Locate the cell with the specified text and output its (x, y) center coordinate. 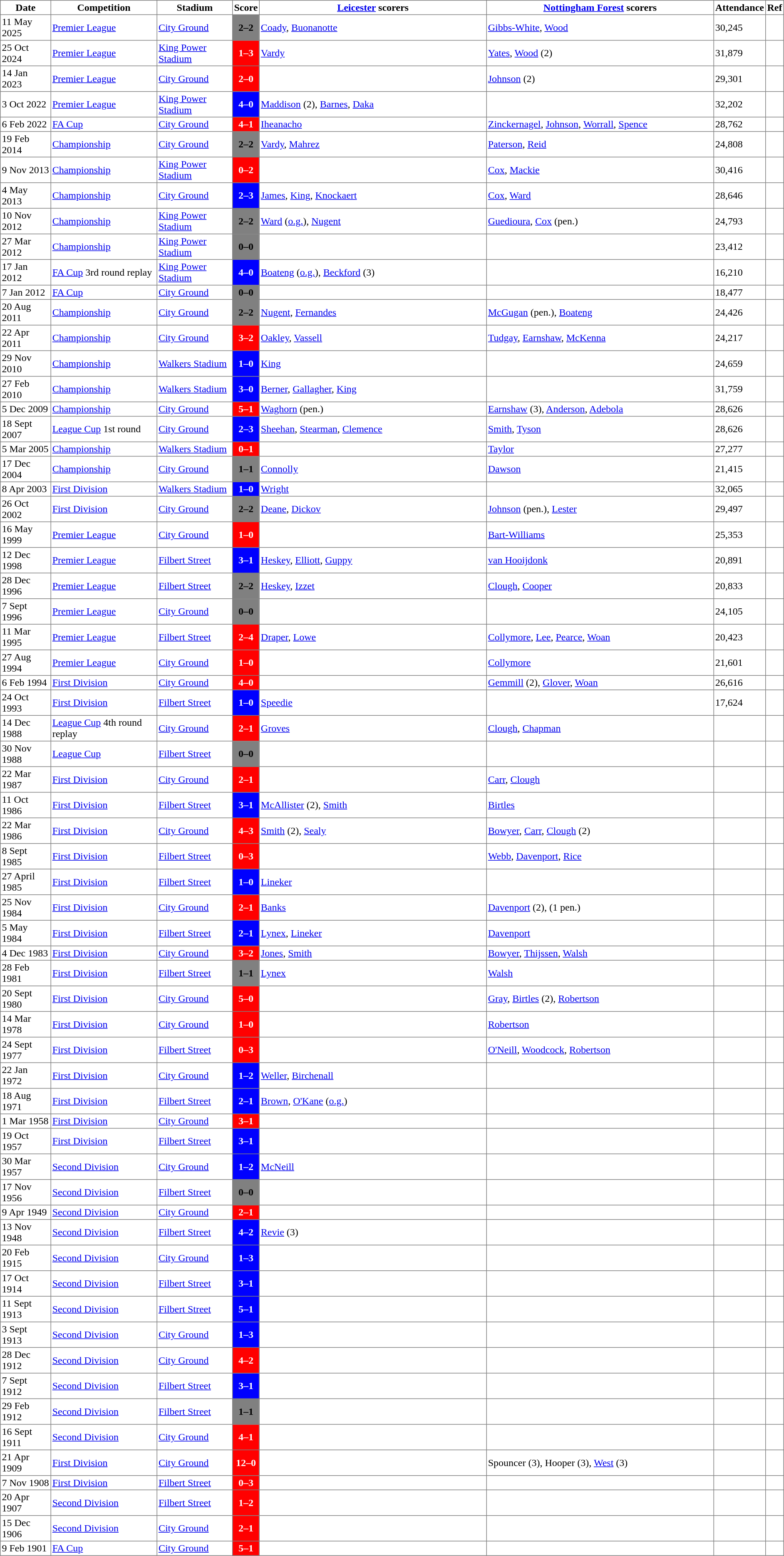
7 Sept 1912 (26, 1386)
Wright (373, 489)
31,759 (740, 389)
25 Oct 2024 (26, 53)
24,426 (740, 312)
Cox, Ward (600, 196)
9 Apr 1949 (26, 1212)
Walsh (600, 973)
Webb, Davenport, Rice (600, 856)
24 Oct 1993 (26, 703)
27 Aug 1994 (26, 663)
Gray, Birtles (2), Robertson (600, 999)
18 Sept 2007 (26, 429)
30 Nov 1988 (26, 754)
Revie (3) (373, 1232)
McNeill (373, 1167)
11 Mar 1995 (26, 637)
Clough, Chapman (600, 728)
Ward (o.g.), Nugent (373, 221)
Collymore (600, 663)
Maddison (2), Barnes, Daka (373, 105)
4–3 (246, 831)
Collymore, Lee, Pearce, Woan (600, 637)
25 Nov 1984 (26, 908)
27 Feb 2010 (26, 389)
11 Sept 1913 (26, 1309)
Berner, Gallagher, King (373, 389)
Bart-Williams (600, 535)
Tudgay, Earnshaw, McKenna (600, 338)
22 Apr 2011 (26, 338)
Clough, Cooper (600, 586)
Waghorn (pen.) (373, 409)
24,217 (740, 338)
7 Nov 1908 (26, 1483)
9 Feb 1901 (26, 1548)
16,210 (740, 272)
23,412 (740, 247)
8 Apr 2003 (26, 489)
29 Feb 1912 (26, 1412)
James, King, Knockaert (373, 196)
12 Dec 1998 (26, 560)
27,277 (740, 449)
27 April 1985 (26, 882)
22 Jan 1972 (26, 1076)
30,245 (740, 27)
11 Oct 1986 (26, 805)
Smith (2), Sealy (373, 831)
Iheanacho (373, 124)
22 Mar 1987 (26, 779)
24,659 (740, 363)
Smith, Tyson (600, 429)
Cox, Mackie (600, 170)
Score (246, 7)
21 Apr 1909 (26, 1463)
Earnshaw (3), Anderson, Adebola (600, 409)
19 Feb 2014 (26, 144)
16 Sept 1911 (26, 1437)
Groves (373, 728)
24 Sept 1977 (26, 1050)
24,105 (740, 612)
3 Sept 1913 (26, 1335)
17 Oct 1914 (26, 1284)
28 Dec 1996 (26, 586)
Leicester scorers (373, 7)
0–2 (246, 170)
3 Oct 2022 (26, 105)
24,808 (740, 144)
van Hooijdonk (600, 560)
20,891 (740, 560)
Johnson (2) (600, 79)
Yates, Wood (2) (600, 53)
Paterson, Reid (600, 144)
15 Dec 1906 (26, 1529)
18 Aug 1971 (26, 1101)
Davenport (2), (1 pen.) (600, 908)
10 Nov 2012 (26, 221)
32,065 (740, 489)
20,833 (740, 586)
6 Feb 2022 (26, 124)
5–0 (246, 999)
Lynex, Lineker (373, 933)
20 Feb 1915 (26, 1258)
FA Cup 3rd round replay (104, 272)
McAllister (2), Smith (373, 805)
Draper, Lowe (373, 637)
20 Apr 1907 (26, 1503)
League Cup (104, 754)
Carr, Clough (600, 779)
26 Oct 2002 (26, 509)
31,879 (740, 53)
Weller, Birchenall (373, 1076)
17 Nov 1956 (26, 1193)
28,762 (740, 124)
22 Mar 1986 (26, 831)
2–0 (246, 79)
Deane, Dickov (373, 509)
Competition (104, 7)
Spouncer (3), Hooper (3), West (3) (600, 1463)
20 Aug 2011 (26, 312)
Birtles (600, 805)
Brown, O'Kane (o.g.) (373, 1101)
Lineker (373, 882)
Oakley, Vassell (373, 338)
7 Jan 2012 (26, 292)
Stadium (195, 7)
3–0 (246, 389)
Bowyer, Carr, Clough (2) (600, 831)
Robertson (600, 1024)
14 Jan 2023 (26, 79)
13 Nov 1948 (26, 1232)
Nugent, Fernandes (373, 312)
Johnson (pen.), Lester (600, 509)
Gemmill (2), Glover, Woan (600, 682)
Heskey, Elliott, Guppy (373, 560)
Banks (373, 908)
28 Dec 1912 (26, 1360)
Nottingham Forest scorers (600, 7)
32,202 (740, 105)
24,793 (740, 221)
7 Sept 1996 (26, 612)
21,415 (740, 469)
Ref (775, 7)
5 Mar 2005 (26, 449)
Coady, Buonanotte (373, 27)
0–1 (246, 449)
Taylor (600, 449)
Sheehan, Stearman, Clemence (373, 429)
4 May 2013 (26, 196)
Attendance (740, 7)
30,416 (740, 170)
16 May 1999 (26, 535)
27 Mar 2012 (26, 247)
29,301 (740, 79)
20 Sept 1980 (26, 999)
6 Feb 1994 (26, 682)
11 May 2025 (26, 27)
21,601 (740, 663)
McGugan (pen.), Boateng (600, 312)
8 Sept 1985 (26, 856)
O'Neill, Woodcock, Robertson (600, 1050)
12–0 (246, 1463)
14 Mar 1978 (26, 1024)
Zinckernagel, Johnson, Worrall, Spence (600, 124)
League Cup 4th round replay (104, 728)
Lynex (373, 973)
Jones, Smith (373, 953)
5 Dec 2009 (26, 409)
17 Dec 2004 (26, 469)
28 Feb 1981 (26, 973)
Vardy, Mahrez (373, 144)
29 Nov 2010 (26, 363)
18,477 (740, 292)
9 Nov 2013 (26, 170)
25,353 (740, 535)
20,423 (740, 637)
Gibbs-White, Wood (600, 27)
Vardy (373, 53)
17 Jan 2012 (26, 272)
Guedioura, Cox (pen.) (600, 221)
King (373, 363)
Connolly (373, 469)
14 Dec 1988 (26, 728)
26,616 (740, 682)
Heskey, Izzet (373, 586)
29,497 (740, 509)
4 Dec 1983 (26, 953)
League Cup 1st round (104, 429)
Bowyer, Thijssen, Walsh (600, 953)
Dawson (600, 469)
17,624 (740, 703)
Boateng (o.g.), Beckford (3) (373, 272)
Speedie (373, 703)
1 Mar 1958 (26, 1121)
5 May 1984 (26, 933)
Davenport (600, 933)
28,646 (740, 196)
Date (26, 7)
30 Mar 1957 (26, 1167)
19 Oct 1957 (26, 1141)
2–4 (246, 637)
